Identify which cell holds the provided text, then report its (X, Y) central coordinate. 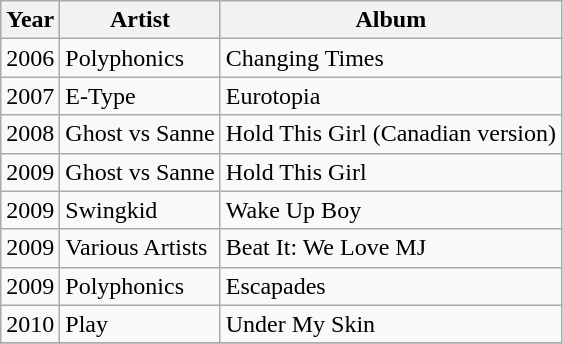
2006 (30, 58)
Various Artists (140, 248)
Album (390, 20)
2007 (30, 96)
Year (30, 20)
Hold This Girl (390, 172)
Artist (140, 20)
Beat It: We Love MJ (390, 248)
Eurotopia (390, 96)
Changing Times (390, 58)
Hold This Girl (Canadian version) (390, 134)
Escapades (390, 286)
E-Type (140, 96)
Under My Skin (390, 324)
2010 (30, 324)
Wake Up Boy (390, 210)
Play (140, 324)
2008 (30, 134)
Swingkid (140, 210)
